Identify which cell holds the provided text, then report its [X, Y] central coordinate. 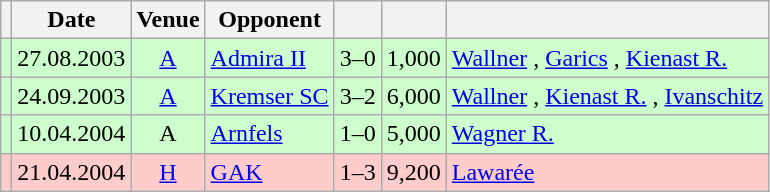
1–3 [358, 172]
Kremser SC [270, 96]
Opponent [270, 20]
21.04.2004 [72, 172]
Venue [168, 20]
Date [72, 20]
6,000 [414, 96]
GAK [270, 172]
Wallner , Garics , Kienast R. [607, 58]
27.08.2003 [72, 58]
5,000 [414, 134]
Lawarée [607, 172]
24.09.2003 [72, 96]
3–2 [358, 96]
Admira II [270, 58]
Wallner , Kienast R. , Ivanschitz [607, 96]
Arnfels [270, 134]
10.04.2004 [72, 134]
Wagner R. [607, 134]
H [168, 172]
3–0 [358, 58]
1,000 [414, 58]
9,200 [414, 172]
1–0 [358, 134]
